Determine the [X, Y] coordinate at the center of the cell enclosing the given text.  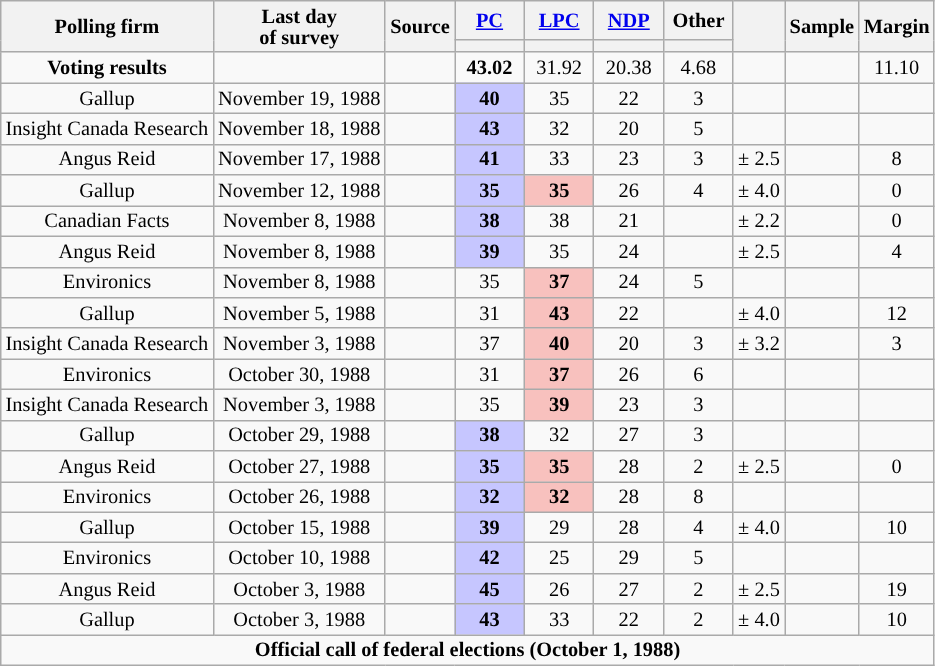
October 15, 1988 [299, 528]
October 27, 1988 [299, 466]
October 26, 1988 [299, 496]
12 [896, 312]
19 [896, 588]
43.02 [490, 68]
Canadian Facts [107, 220]
October 10, 1988 [299, 558]
11.10 [896, 68]
42 [490, 558]
October 30, 1988 [299, 374]
± 3.2 [758, 344]
November 5, 1988 [299, 312]
4.68 [699, 68]
20.38 [629, 68]
Voting results [107, 68]
Official call of federal elections (October 1, 1988) [468, 650]
November 12, 1988 [299, 190]
25 [559, 558]
6 [699, 374]
November 19, 1988 [299, 98]
NDP [629, 20]
Last day of survey [299, 26]
Source [420, 26]
November 18, 1988 [299, 128]
October 29, 1988 [299, 436]
± 2.2 [758, 220]
Other [699, 20]
41 [490, 160]
31.92 [559, 68]
Margin [896, 26]
21 [629, 220]
45 [490, 588]
PC [490, 20]
November 17, 1988 [299, 160]
Polling firm [107, 26]
LPC [559, 20]
Sample [822, 26]
